For the text-containing cell, return its midpoint in [x, y] coordinate format. 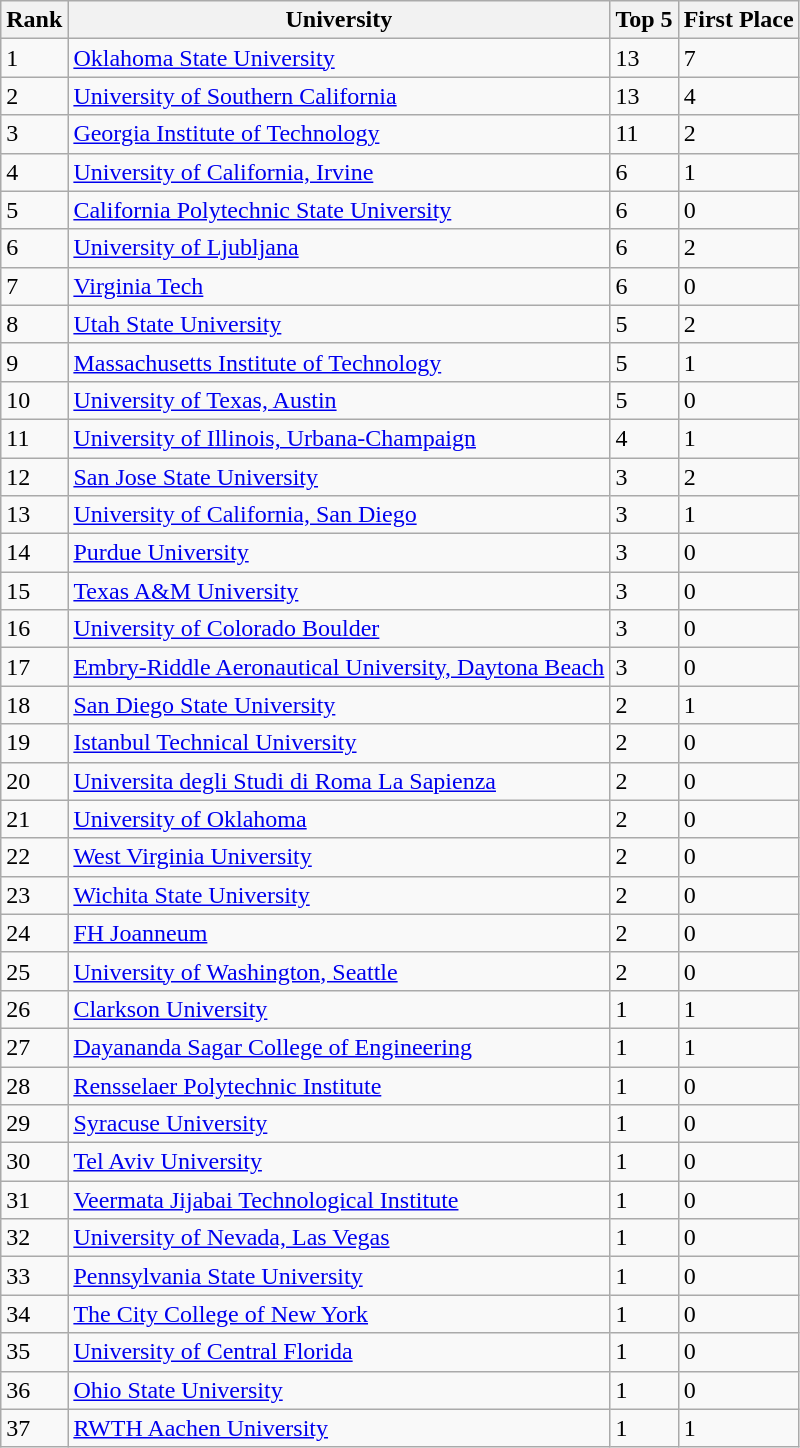
Ohio State University [339, 1390]
University of Illinois, Urbana-Champaign [339, 438]
31 [34, 1200]
27 [34, 1047]
University of Southern California [339, 96]
10 [34, 400]
37 [34, 1428]
San Diego State University [339, 705]
16 [34, 629]
Wichita State University [339, 895]
28 [34, 1085]
34 [34, 1314]
20 [34, 781]
University of Ljubljana [339, 248]
Massachusetts Institute of Technology [339, 362]
RWTH Aachen University [339, 1428]
University of Central Florida [339, 1352]
Dayananda Sagar College of Engineering [339, 1047]
21 [34, 819]
California Polytechnic State University [339, 210]
Istanbul Technical University [339, 743]
24 [34, 933]
15 [34, 591]
University [339, 20]
Clarkson University [339, 1009]
University of Oklahoma [339, 819]
Georgia Institute of Technology [339, 134]
Rank [34, 20]
8 [34, 324]
University of Colorado Boulder [339, 629]
University of Texas, Austin [339, 400]
22 [34, 857]
Veermata Jijabai Technological Institute [339, 1200]
14 [34, 553]
Rensselaer Polytechnic Institute [339, 1085]
West Virginia University [339, 857]
12 [34, 477]
29 [34, 1124]
FH Joanneum [339, 933]
Texas A&M University [339, 591]
The City College of New York [339, 1314]
Top 5 [644, 20]
Syracuse University [339, 1124]
17 [34, 667]
First Place [738, 20]
19 [34, 743]
25 [34, 971]
32 [34, 1238]
Purdue University [339, 553]
University of Nevada, Las Vegas [339, 1238]
18 [34, 705]
University of California, San Diego [339, 515]
23 [34, 895]
33 [34, 1276]
26 [34, 1009]
30 [34, 1162]
36 [34, 1390]
Tel Aviv University [339, 1162]
Universita degli Studi di Roma La Sapienza [339, 781]
Virginia Tech [339, 286]
Utah State University [339, 324]
9 [34, 362]
Pennsylvania State University [339, 1276]
San Jose State University [339, 477]
35 [34, 1352]
University of Washington, Seattle [339, 971]
University of California, Irvine [339, 172]
Oklahoma State University [339, 58]
Embry-Riddle Aeronautical University, Daytona Beach [339, 667]
